Identify which cell holds the provided text, then report its (x, y) central coordinate. 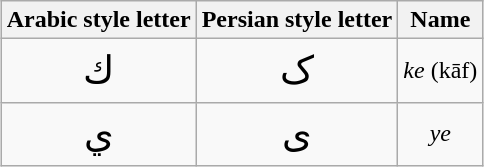
Persian style letter (297, 20)
ی (297, 134)
ك (98, 70)
Name (440, 20)
ي (98, 134)
ye (440, 134)
ک (297, 70)
ke (kāf) (440, 70)
Arabic style letter (98, 20)
